For the text-containing cell, return its midpoint in (X, Y) coordinate format. 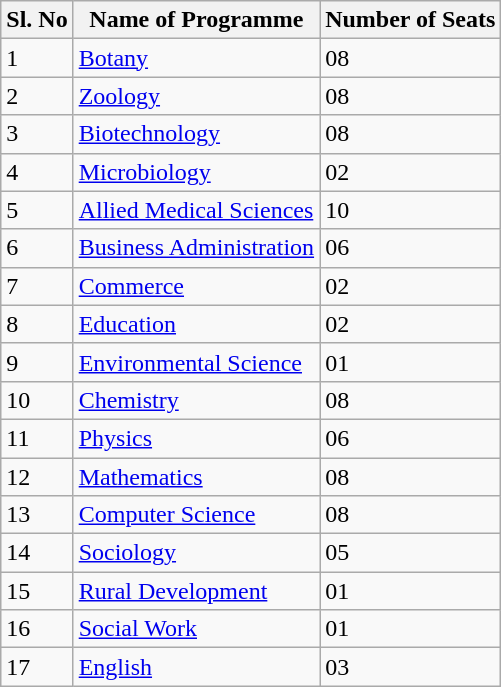
15 (37, 591)
Computer Science (196, 515)
Botany (196, 58)
12 (37, 477)
5 (37, 210)
17 (37, 667)
14 (37, 553)
Chemistry (196, 400)
Rural Development (196, 591)
3 (37, 134)
9 (37, 362)
Commerce (196, 286)
2 (37, 96)
4 (37, 172)
8 (37, 324)
Mathematics (196, 477)
7 (37, 286)
Allied Medical Sciences (196, 210)
03 (410, 667)
1 (37, 58)
Business Administration (196, 248)
13 (37, 515)
Environmental Science (196, 362)
11 (37, 438)
Name of Programme (196, 20)
Education (196, 324)
English (196, 667)
16 (37, 629)
05 (410, 553)
6 (37, 248)
Social Work (196, 629)
Sl. No (37, 20)
Sociology (196, 553)
Physics (196, 438)
Microbiology (196, 172)
Biotechnology (196, 134)
Number of Seats (410, 20)
Zoology (196, 96)
